Locate the cell with the specified text and output its [x, y] center coordinate. 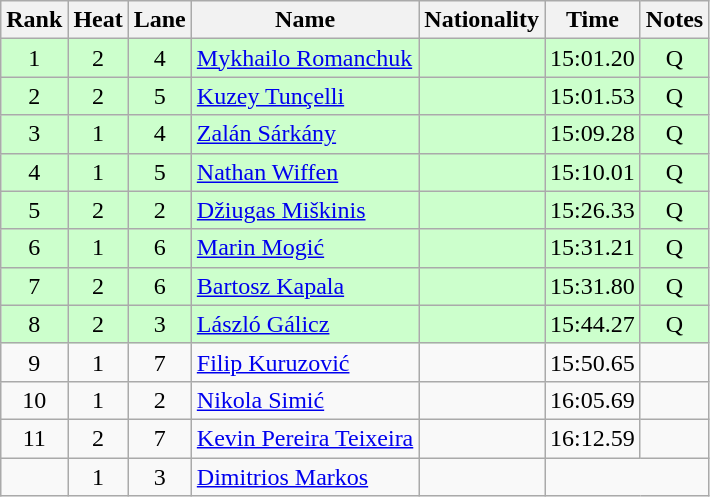
Nikola Simić [305, 400]
15:26.33 [593, 210]
15:44.27 [593, 324]
10 [34, 400]
11 [34, 438]
Nationality [482, 20]
15:01.53 [593, 96]
15:31.80 [593, 286]
Lane [160, 20]
Mykhailo Romanchuk [305, 58]
Time [593, 20]
Nathan Wiffen [305, 172]
Džiugas Miškinis [305, 210]
Kevin Pereira Teixeira [305, 438]
15:01.20 [593, 58]
15:31.21 [593, 248]
Bartosz Kapala [305, 286]
Notes [674, 20]
Filip Kuruzović [305, 362]
László Gálicz [305, 324]
Rank [34, 20]
8 [34, 324]
15:09.28 [593, 134]
15:10.01 [593, 172]
15:50.65 [593, 362]
16:05.69 [593, 400]
Name [305, 20]
Heat [98, 20]
16:12.59 [593, 438]
Zalán Sárkány [305, 134]
Marin Mogić [305, 248]
Kuzey Tunçelli [305, 96]
Dimitrios Markos [305, 477]
9 [34, 362]
